Capture the cell that displays the provided text and extract its [x, y] central coordinate. 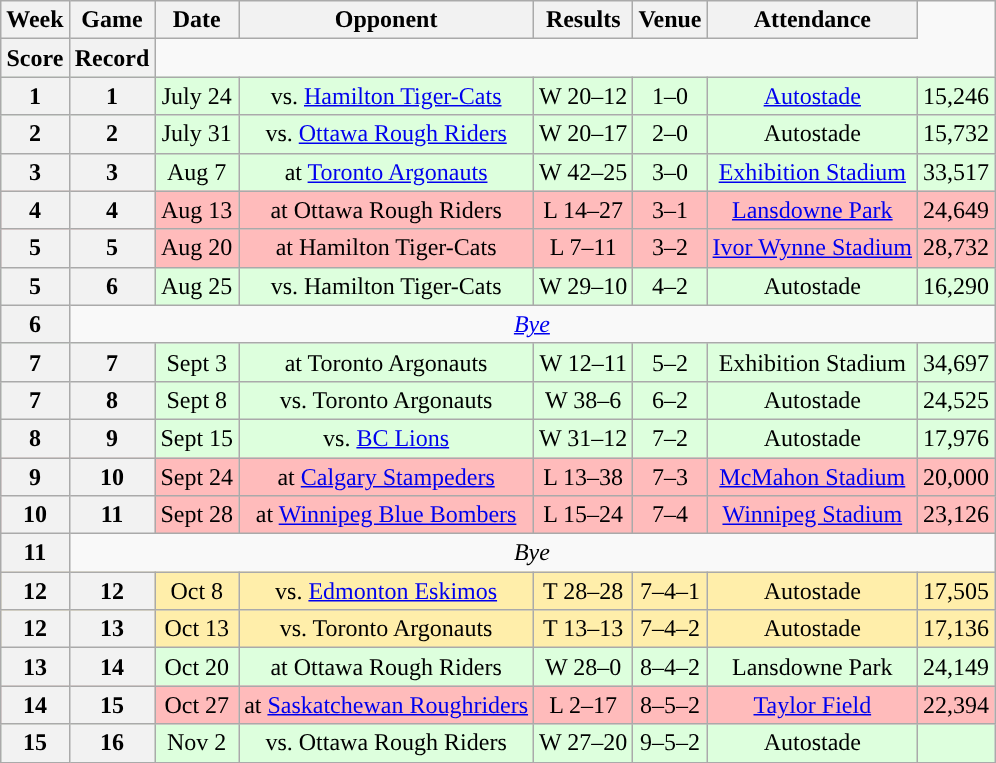
5–2 [670, 362]
3–2 [670, 248]
L 14–27 [584, 210]
Oct 13 [197, 629]
at Calgary Stampeders [386, 477]
Oct 27 [197, 705]
17,505 [956, 591]
20,000 [956, 477]
Venue [670, 20]
7–4–1 [670, 591]
28,732 [956, 248]
Week [35, 20]
W 20–12 [584, 96]
24,649 [956, 210]
7–4–2 [670, 629]
Results [584, 20]
W 29–10 [584, 286]
16 [112, 743]
L 2–17 [584, 705]
7–4 [670, 515]
6–2 [670, 400]
3–1 [670, 210]
T 13–13 [584, 629]
at Winnipeg Blue Bombers [386, 515]
Score [35, 58]
Oct 20 [197, 667]
15,246 [956, 96]
July 31 [197, 134]
Sept 24 [197, 477]
at Saskatchewan Roughriders [386, 705]
Aug 25 [197, 286]
L 7–11 [584, 248]
Sept 28 [197, 515]
3–0 [670, 172]
Taylor Field [812, 705]
24,149 [956, 667]
W 12–11 [584, 362]
at Hamilton Tiger-Cats [386, 248]
16,290 [956, 286]
July 24 [197, 96]
W 20–17 [584, 134]
Aug 13 [197, 210]
Opponent [386, 20]
17,976 [956, 438]
2–0 [670, 134]
Ivor Wynne Stadium [812, 248]
W 31–12 [584, 438]
Aug 7 [197, 172]
8–5–2 [670, 705]
Oct 8 [197, 591]
W 38–6 [584, 400]
33,517 [956, 172]
Winnipeg Stadium [812, 515]
23,126 [956, 515]
L 13–38 [584, 477]
7–3 [670, 477]
McMahon Stadium [812, 477]
Sept 3 [197, 362]
vs. BC Lions [386, 438]
17,136 [956, 629]
W 42–25 [584, 172]
7–2 [670, 438]
Date [197, 20]
8–4–2 [670, 667]
Aug 20 [197, 248]
vs. Edmonton Eskimos [386, 591]
15,732 [956, 134]
1–0 [670, 96]
L 15–24 [584, 515]
Game [112, 20]
24,525 [956, 400]
W 28–0 [584, 667]
W 27–20 [584, 743]
34,697 [956, 362]
Nov 2 [197, 743]
9–5–2 [670, 743]
22,394 [956, 705]
Sept 8 [197, 400]
Record [112, 58]
Sept 15 [197, 438]
Attendance [812, 20]
T 28–28 [584, 591]
4–2 [670, 286]
